Extract the [X, Y] coordinate from the center of the cell holding the provided text.  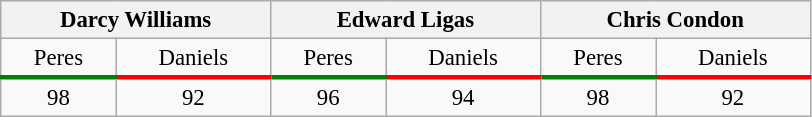
Chris Condon [675, 20]
94 [463, 98]
Darcy Williams [136, 20]
Edward Ligas [405, 20]
96 [328, 98]
